Search for the cell housing the specified text and yield its (X, Y) center coordinate. 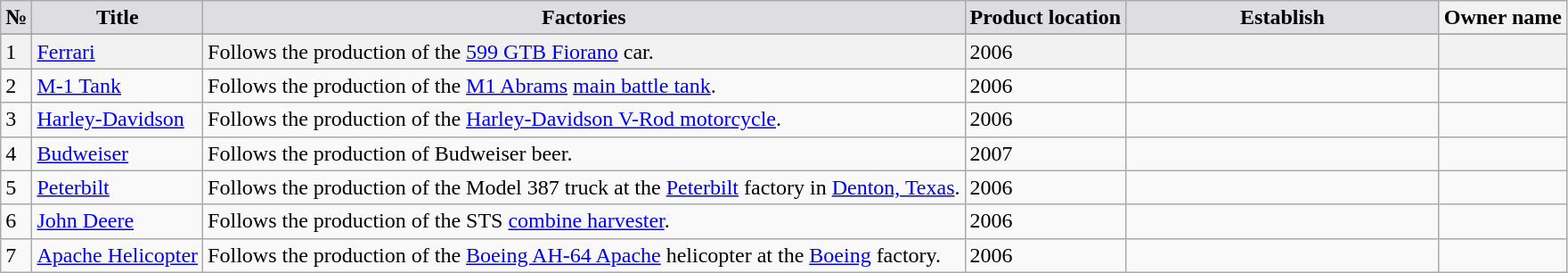
Follows the production of the STS combine harvester. (584, 221)
Follows the production of the Model 387 truck at the Peterbilt factory in Denton, Texas. (584, 187)
Follows the production of the M1 Abrams main battle tank. (584, 86)
Factories (584, 18)
1 (16, 52)
Establish (1283, 18)
Harley-Davidson (118, 120)
Owner name (1502, 18)
Apache Helicopter (118, 255)
№ (16, 18)
2007 (1046, 153)
Ferrari (118, 52)
Follows the production of the 599 GTB Fiorano car. (584, 52)
John Deere (118, 221)
Follows the production of the Harley-Davidson V-Rod motorcycle. (584, 120)
3 (16, 120)
Budweiser (118, 153)
2 (16, 86)
Peterbilt (118, 187)
5 (16, 187)
4 (16, 153)
6 (16, 221)
Follows the production of Budweiser beer. (584, 153)
Follows the production of the Boeing AH-64 Apache helicopter at the Boeing factory. (584, 255)
Title (118, 18)
Product location (1046, 18)
7 (16, 255)
M-1 Tank (118, 86)
